For the text-containing cell, return its midpoint in (X, Y) coordinate format. 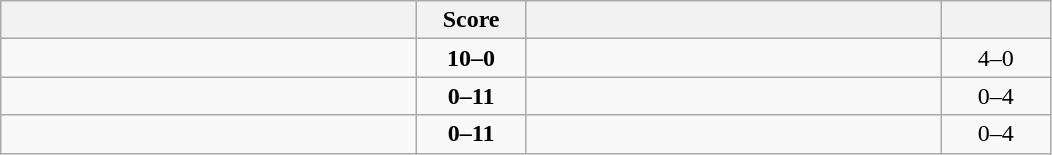
10–0 (472, 58)
Score (472, 20)
4–0 (996, 58)
